Return (X, Y) of the center of cell containing provided text 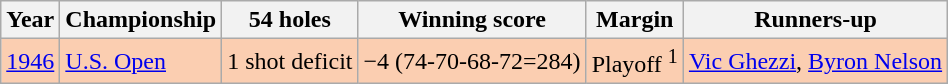
Year (30, 20)
U.S. Open (141, 62)
Playoff 1 (634, 62)
Vic Ghezzi, Byron Nelson (815, 62)
54 holes (290, 20)
−4 (74-70-68-72=284) (472, 62)
Runners-up (815, 20)
Margin (634, 20)
Championship (141, 20)
Winning score (472, 20)
1 shot deficit (290, 62)
1946 (30, 62)
